Scan for the cell matching the given text and deliver its (X, Y) coordinate at center. 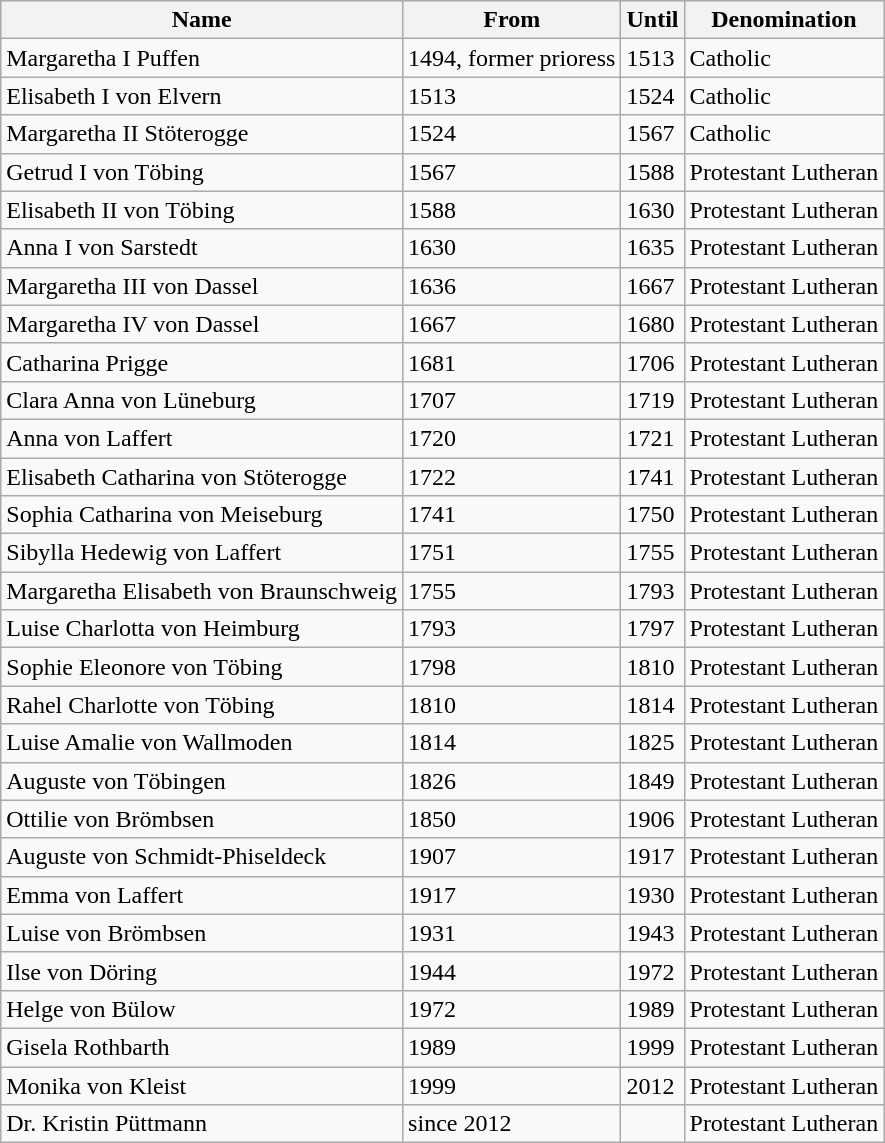
Rahel Charlotte von Töbing (202, 705)
Margaretha I Puffen (202, 58)
1680 (652, 324)
1849 (652, 781)
Name (202, 20)
From (512, 20)
1635 (652, 248)
1722 (512, 477)
Anna von Laffert (202, 438)
Sophia Catharina von Meiseburg (202, 515)
1721 (652, 438)
Sophie Eleonore von Töbing (202, 667)
1706 (652, 362)
1826 (512, 781)
Helge von Bülow (202, 1009)
Margaretha II Stöterogge (202, 134)
Ilse von Döring (202, 971)
Sibylla Hedewig von Laffert (202, 553)
1681 (512, 362)
Luise Amalie von Wallmoden (202, 743)
Getrud I von Töbing (202, 172)
Dr. Kristin Püttmann (202, 1124)
Elisabeth II von Töbing (202, 210)
Anna I von Sarstedt (202, 248)
Until (652, 20)
1707 (512, 400)
Monika von Kleist (202, 1085)
1943 (652, 933)
1751 (512, 553)
1719 (652, 400)
1825 (652, 743)
Margaretha III von Dassel (202, 286)
Margaretha IV von Dassel (202, 324)
since 2012 (512, 1124)
Denomination (784, 20)
Margaretha Elisabeth von Braunschweig (202, 591)
Luise Charlotta von Heimburg (202, 629)
Clara Anna von Lüneburg (202, 400)
1636 (512, 286)
1750 (652, 515)
1906 (652, 819)
Elisabeth Catharina von Stöterogge (202, 477)
Auguste von Töbingen (202, 781)
Auguste von Schmidt-Phiseldeck (202, 857)
1850 (512, 819)
Luise von Brömbsen (202, 933)
Emma von Laffert (202, 895)
Gisela Rothbarth (202, 1047)
1931 (512, 933)
2012 (652, 1085)
1494, former prioress (512, 58)
Ottilie von Brömbsen (202, 819)
1720 (512, 438)
1930 (652, 895)
1944 (512, 971)
Elisabeth I von Elvern (202, 96)
Catharina Prigge (202, 362)
1797 (652, 629)
1907 (512, 857)
1798 (512, 667)
